Search for the cell housing the specified text and yield its [x, y] center coordinate. 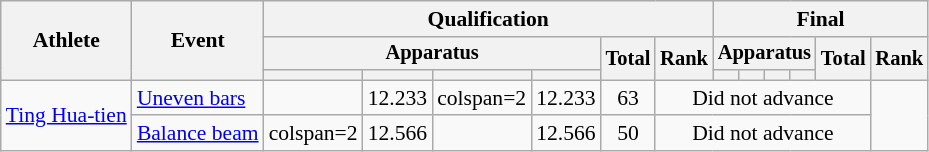
Qualification [488, 19]
Uneven bars [198, 98]
50 [628, 134]
63 [628, 98]
Balance beam [198, 134]
Ting Hua-tien [66, 116]
Athlete [66, 40]
Event [198, 40]
Final [820, 19]
